Pinpoint the cell where the given text exists, returning its [X, Y] midpoint coordinate. 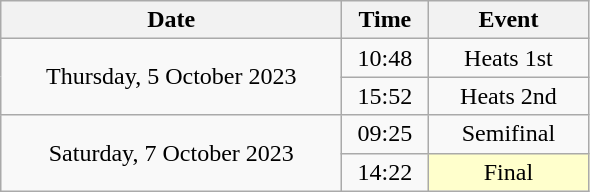
Heats 1st [508, 58]
Final [508, 172]
14:22 [385, 172]
Semifinal [508, 134]
Saturday, 7 October 2023 [172, 153]
Heats 2nd [508, 96]
Time [385, 20]
Thursday, 5 October 2023 [172, 77]
10:48 [385, 58]
Date [172, 20]
15:52 [385, 96]
09:25 [385, 134]
Event [508, 20]
